Search for the cell housing the specified text and yield its [x, y] center coordinate. 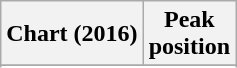
Peakposition [189, 34]
Chart (2016) [72, 34]
